For the text-containing cell, return its midpoint in (X, Y) coordinate format. 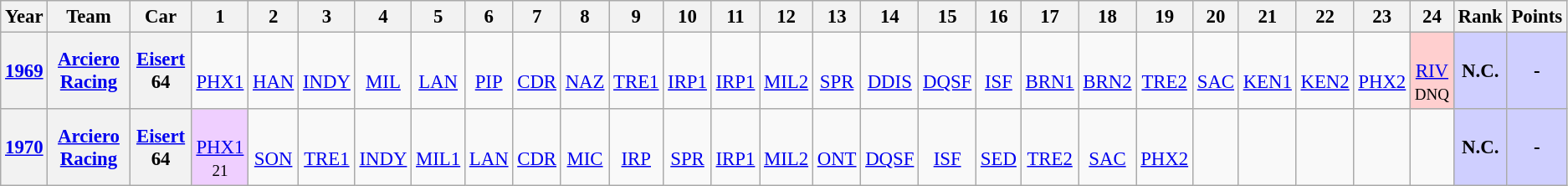
5 (438, 17)
1969 (24, 71)
7 (537, 17)
13 (837, 17)
23 (1382, 17)
PHX1 (220, 71)
8 (584, 17)
12 (787, 17)
22 (1325, 17)
15 (947, 17)
PIP (489, 71)
24 (1432, 17)
Points (1536, 17)
NAZ (584, 71)
IRP (636, 147)
1970 (24, 147)
Car (161, 17)
BRN2 (1108, 71)
Team (89, 17)
MIL1 (438, 147)
18 (1108, 17)
1 (220, 17)
19 (1165, 17)
PHX121 (220, 147)
6 (489, 17)
RIVDNQ (1432, 71)
3 (327, 17)
Rank (1480, 17)
14 (890, 17)
ONT (837, 147)
20 (1215, 17)
21 (1267, 17)
17 (1049, 17)
9 (636, 17)
BRN1 (1049, 71)
4 (383, 17)
MIL (383, 71)
KEN1 (1267, 71)
SED (999, 147)
HAN (274, 71)
10 (688, 17)
KEN2 (1325, 71)
Year (24, 17)
SON (274, 147)
DDIS (890, 71)
16 (999, 17)
2 (274, 17)
MIC (584, 147)
11 (735, 17)
